Return [x, y] of the center of cell containing provided text 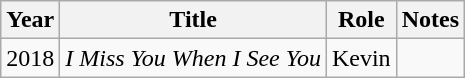
Notes [430, 20]
Kevin [361, 58]
Title [194, 20]
Year [30, 20]
I Miss You When I See You [194, 58]
2018 [30, 58]
Role [361, 20]
